Extract the [X, Y] coordinate from the center of the cell holding the provided text.  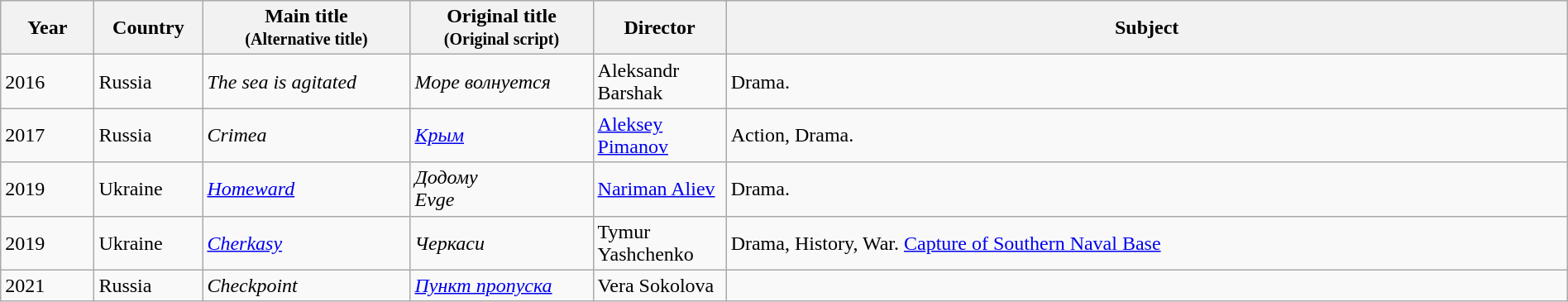
2021 [48, 285]
Subject [1146, 28]
Original title(Original script) [501, 28]
Черкаси [501, 243]
Year [48, 28]
Checkpoint [306, 285]
Aleksey Pimanov [660, 136]
2016 [48, 81]
Drama, History, War. Capture of Southern Naval Base [1146, 243]
Tymur Yashchenko [660, 243]
Homeward [306, 189]
Крым [501, 136]
ДодомуEvge [501, 189]
Aleksandr Barshak [660, 81]
Crimea [306, 136]
Action, Drama. [1146, 136]
Cherkasy [306, 243]
Main title(Alternative title) [306, 28]
Director [660, 28]
Country [149, 28]
Vera Sokolova [660, 285]
The sea is agitated [306, 81]
2017 [48, 136]
Пункт пропуска [501, 285]
Море волнуется [501, 81]
Nariman Aliev [660, 189]
